Find where the given text appears and provide that cell's center as [X, Y] coordinate. 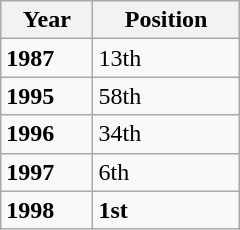
1997 [47, 172]
34th [166, 134]
1995 [47, 96]
13th [166, 58]
Position [166, 20]
6th [166, 172]
1998 [47, 210]
Year [47, 20]
1st [166, 210]
1987 [47, 58]
1996 [47, 134]
58th [166, 96]
